For the text-containing cell, return its midpoint in (x, y) coordinate format. 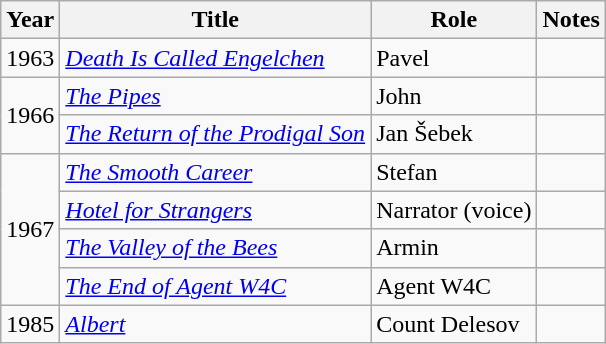
Role (454, 20)
The End of Agent W4C (216, 286)
1967 (30, 229)
1963 (30, 58)
1966 (30, 115)
Year (30, 20)
Stefan (454, 172)
John (454, 96)
Count Delesov (454, 324)
Narrator (voice) (454, 210)
Albert (216, 324)
Hotel for Strangers (216, 210)
Notes (571, 20)
Pavel (454, 58)
Title (216, 20)
The Pipes (216, 96)
Jan Šebek (454, 134)
The Smooth Career (216, 172)
1985 (30, 324)
Armin (454, 248)
The Return of the Prodigal Son (216, 134)
Death Is Called Engelchen (216, 58)
The Valley of the Bees (216, 248)
Agent W4C (454, 286)
